Return the [x, y] coordinate for the center point of the cell that contains the specified text.  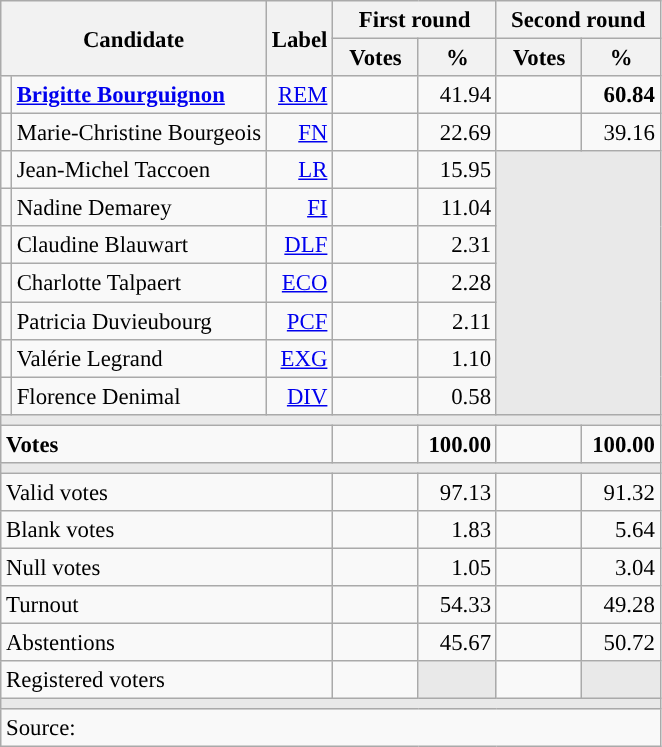
1.83 [457, 530]
Candidate [134, 38]
Valérie Legrand [138, 358]
LR [299, 170]
Label [299, 38]
Valid votes [167, 492]
0.58 [457, 396]
Registered voters [167, 680]
41.94 [457, 95]
45.67 [457, 643]
Jean-Michel Taccoen [138, 170]
49.28 [621, 605]
97.13 [457, 492]
3.04 [621, 567]
FI [299, 208]
Claudine Blauwart [138, 245]
Charlotte Talpaert [138, 283]
PCF [299, 321]
Null votes [167, 567]
DLF [299, 245]
Marie-Christine Bourgeois [138, 133]
Abstentions [167, 643]
Brigitte Bourguignon [138, 95]
DIV [299, 396]
First round [415, 20]
Florence Denimal [138, 396]
EXG [299, 358]
39.16 [621, 133]
REM [299, 95]
Second round [578, 20]
50.72 [621, 643]
2.11 [457, 321]
ECO [299, 283]
Blank votes [167, 530]
Source: [330, 728]
11.04 [457, 208]
15.95 [457, 170]
91.32 [621, 492]
FN [299, 133]
Turnout [167, 605]
2.31 [457, 245]
Patricia Duvieubourg [138, 321]
1.10 [457, 358]
1.05 [457, 567]
2.28 [457, 283]
60.84 [621, 95]
54.33 [457, 605]
Nadine Demarey [138, 208]
22.69 [457, 133]
5.64 [621, 530]
